Detect which cell encompasses the target text, then output its (x, y) center coordinate. 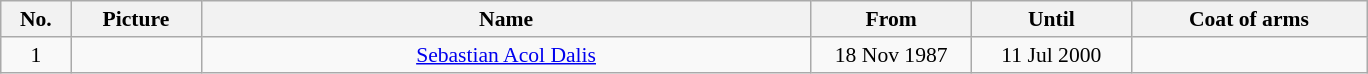
1 (36, 55)
Coat of arms (1248, 19)
Picture (136, 19)
Until (1051, 19)
From (891, 19)
18 Nov 1987 (891, 55)
Name (506, 19)
11 Jul 2000 (1051, 55)
Sebastian Acol Dalis (506, 55)
No. (36, 19)
